Extract the (x, y) coordinate from the center of the cell holding the provided text.  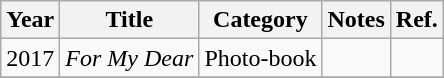
Notes (356, 20)
Title (130, 20)
2017 (30, 58)
Ref. (416, 20)
Photo-book (260, 58)
Category (260, 20)
Year (30, 20)
For My Dear (130, 58)
